Output the [X, Y] coordinate of the center of the cell containing the given text.  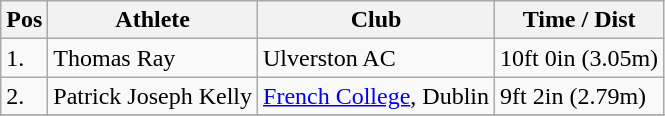
Athlete [153, 20]
2. [24, 96]
French College, Dublin [376, 96]
Thomas Ray [153, 58]
Patrick Joseph Kelly [153, 96]
Pos [24, 20]
1. [24, 58]
Club [376, 20]
Time / Dist [580, 20]
Ulverston AC [376, 58]
9ft 2in (2.79m) [580, 96]
10ft 0in (3.05m) [580, 58]
